Search for the cell housing the specified text and yield its (x, y) center coordinate. 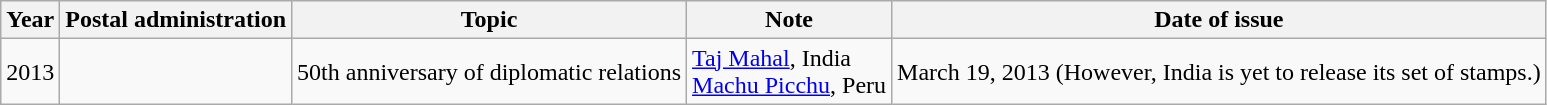
50th anniversary of diplomatic relations (490, 72)
Topic (490, 20)
Note (790, 20)
Year (30, 20)
2013 (30, 72)
Postal administration (176, 20)
March 19, 2013 (However, India is yet to release its set of stamps.) (1220, 72)
Taj Mahal, India Machu Picchu, Peru (790, 72)
Date of issue (1220, 20)
